Detect which cell encompasses the target text, then output its [x, y] center coordinate. 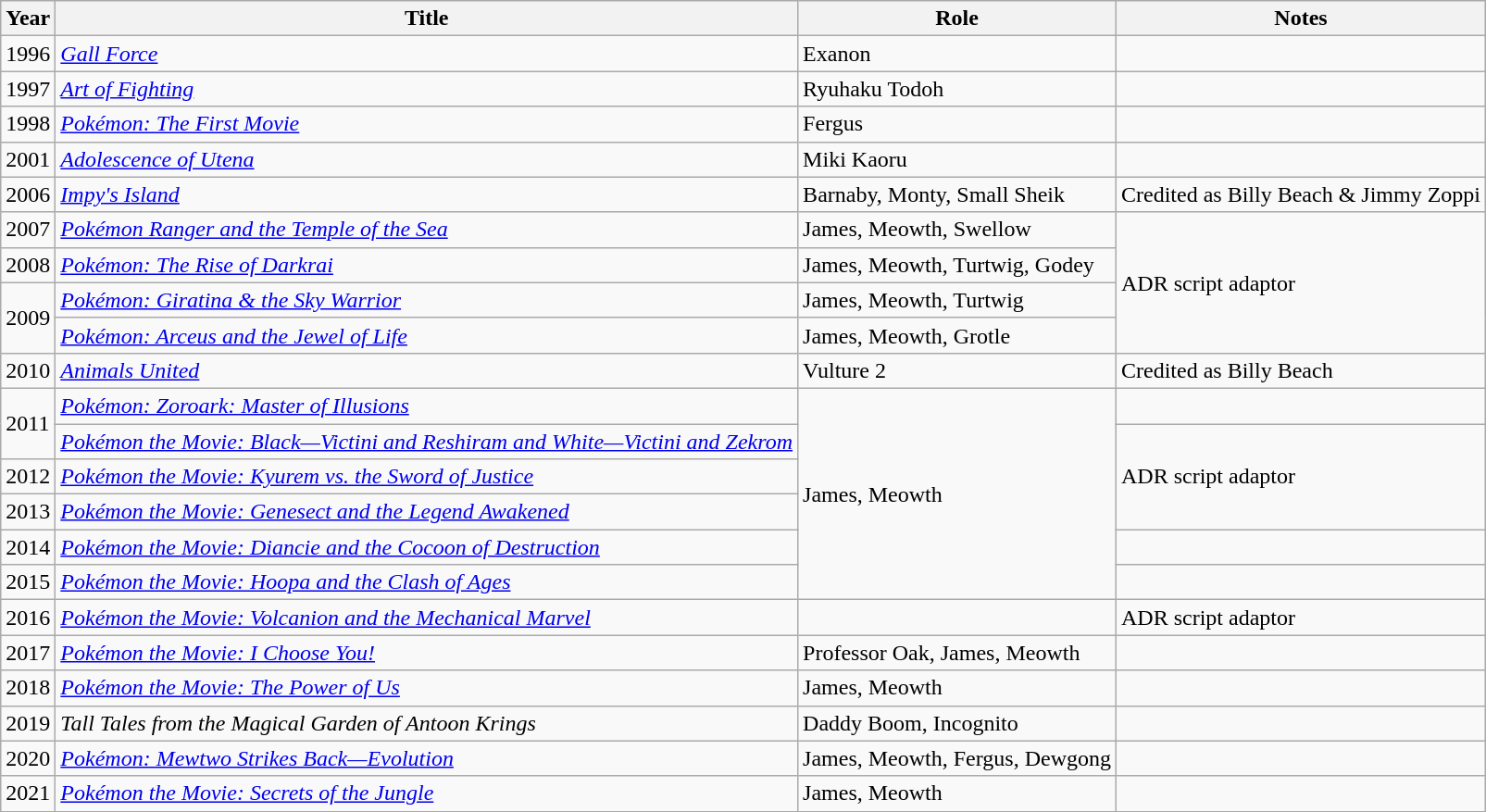
Pokémon the Movie: I Choose You! [427, 653]
Pokémon the Movie: Hoopa and the Clash of Ages [427, 582]
Vulture 2 [957, 370]
James, Meowth, Turtwig [957, 300]
2018 [28, 688]
Pokémon the Movie: Secrets of the Jungle [427, 793]
Year [28, 19]
1996 [28, 54]
2019 [28, 723]
Ryuhaku Todoh [957, 89]
2011 [28, 423]
2007 [28, 230]
Professor Oak, James, Meowth [957, 653]
Role [957, 19]
2014 [28, 547]
Daddy Boom, Incognito [957, 723]
Impy's Island [427, 194]
Pokémon the Movie: The Power of Us [427, 688]
Notes [1302, 19]
2017 [28, 653]
2020 [28, 758]
Pokémon the Movie: Volcanion and the Mechanical Marvel [427, 618]
Pokémon: Giratina & the Sky Warrior [427, 300]
Credited as Billy Beach & Jimmy Zoppi [1302, 194]
James, Meowth, Grotle [957, 335]
Animals United [427, 370]
2013 [28, 512]
James, Meowth, Fergus, Dewgong [957, 758]
Pokémon: Mewtwo Strikes Back—Evolution [427, 758]
James, Meowth, Turtwig, Godey [957, 265]
Tall Tales from the Magical Garden of Antoon Krings [427, 723]
Pokémon: The First Movie [427, 124]
2008 [28, 265]
James, Meowth, Swellow [957, 230]
Pokémon the Movie: Kyurem vs. the Sword of Justice [427, 477]
2010 [28, 370]
2001 [28, 159]
Pokémon Ranger and the Temple of the Sea [427, 230]
Title [427, 19]
Exanon [957, 54]
2012 [28, 477]
1997 [28, 89]
Pokémon: The Rise of Darkrai [427, 265]
Adolescence of Utena [427, 159]
Pokémon the Movie: Black—Victini and Reshiram and White—Victini and Zekrom [427, 442]
Fergus [957, 124]
2016 [28, 618]
2021 [28, 793]
Barnaby, Monty, Small Sheik [957, 194]
Gall Force [427, 54]
Pokémon: Zoroark: Master of Illusions [427, 406]
Miki Kaoru [957, 159]
Pokémon the Movie: Genesect and the Legend Awakened [427, 512]
2009 [28, 318]
Pokémon: Arceus and the Jewel of Life [427, 335]
1998 [28, 124]
2015 [28, 582]
2006 [28, 194]
Credited as Billy Beach [1302, 370]
Art of Fighting [427, 89]
Pokémon the Movie: Diancie and the Cocoon of Destruction [427, 547]
